From the cell containing the given text, extract its center point as [X, Y] coordinate. 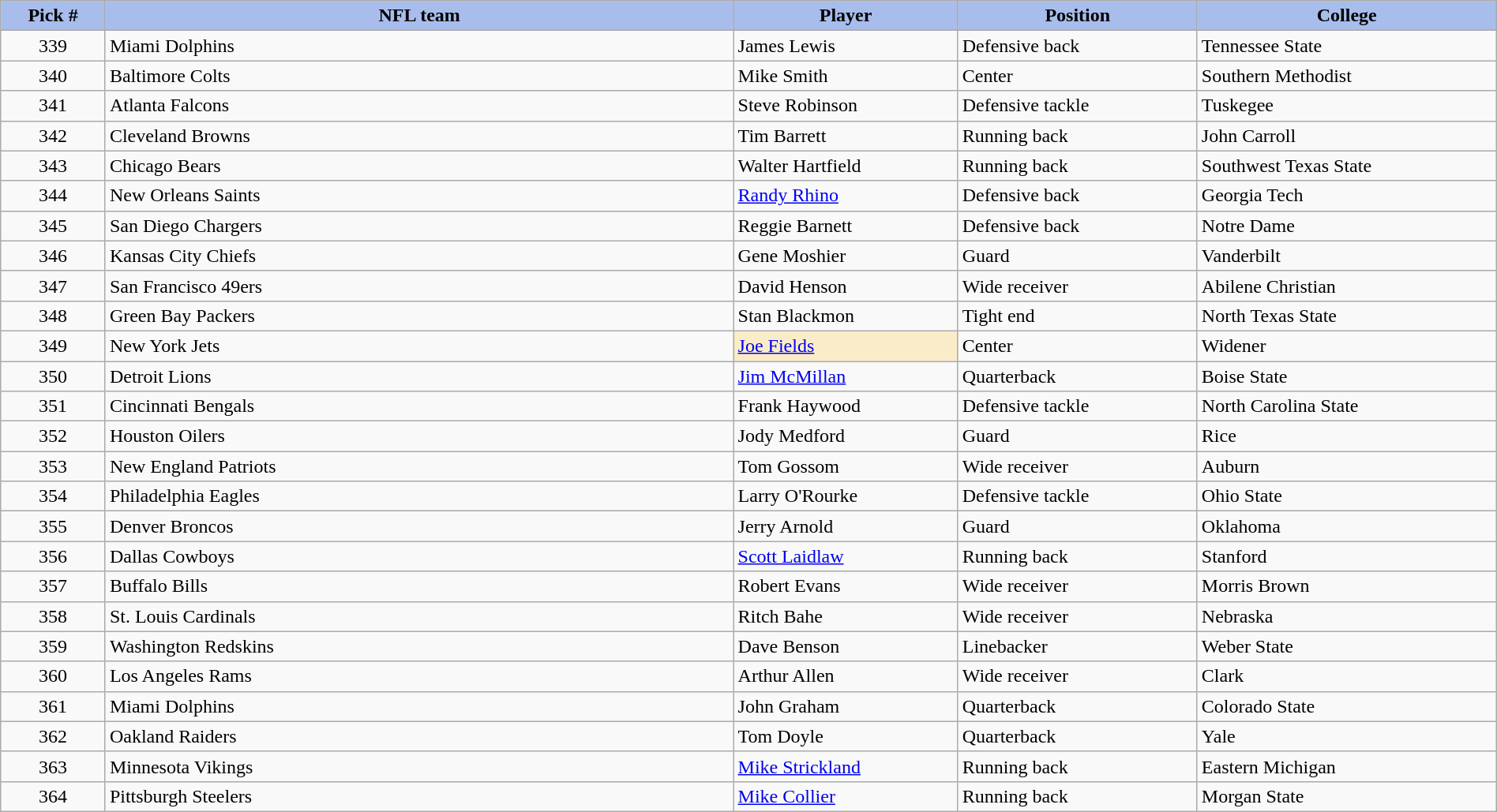
359 [54, 646]
Chicago Bears [419, 166]
Philadelphia Eagles [419, 496]
Mike Collier [846, 796]
Auburn [1347, 466]
Dallas Cowboys [419, 556]
College [1347, 16]
Minnesota Vikings [419, 766]
Jerry Arnold [846, 526]
Detroit Lions [419, 376]
Pick # [54, 16]
Gene Moshier [846, 256]
Ritch Bahe [846, 616]
358 [54, 616]
Clark [1347, 676]
351 [54, 406]
361 [54, 706]
349 [54, 346]
Arthur Allen [846, 676]
350 [54, 376]
Pittsburgh Steelers [419, 796]
North Texas State [1347, 316]
North Carolina State [1347, 406]
Cincinnati Bengals [419, 406]
362 [54, 736]
Tim Barrett [846, 136]
347 [54, 286]
Vanderbilt [1347, 256]
Boise State [1347, 376]
Widener [1347, 346]
348 [54, 316]
Larry O'Rourke [846, 496]
Weber State [1347, 646]
New York Jets [419, 346]
Notre Dame [1347, 226]
Southwest Texas State [1347, 166]
Rice [1347, 436]
Oklahoma [1347, 526]
Player [846, 16]
Yale [1347, 736]
Stanford [1347, 556]
Buffalo Bills [419, 586]
Position [1077, 16]
Georgia Tech [1347, 196]
345 [54, 226]
339 [54, 46]
David Henson [846, 286]
Walter Hartfield [846, 166]
Kansas City Chiefs [419, 256]
Tight end [1077, 316]
340 [54, 76]
St. Louis Cardinals [419, 616]
352 [54, 436]
Abilene Christian [1347, 286]
357 [54, 586]
Mike Smith [846, 76]
355 [54, 526]
Robert Evans [846, 586]
Oakland Raiders [419, 736]
363 [54, 766]
Washington Redskins [419, 646]
Randy Rhino [846, 196]
Mike Strickland [846, 766]
Morris Brown [1347, 586]
New Orleans Saints [419, 196]
John Carroll [1347, 136]
Morgan State [1347, 796]
San Francisco 49ers [419, 286]
342 [54, 136]
Denver Broncos [419, 526]
John Graham [846, 706]
341 [54, 106]
New England Patriots [419, 466]
Colorado State [1347, 706]
Tom Doyle [846, 736]
364 [54, 796]
Steve Robinson [846, 106]
Stan Blackmon [846, 316]
360 [54, 676]
San Diego Chargers [419, 226]
Ohio State [1347, 496]
343 [54, 166]
353 [54, 466]
Jim McMillan [846, 376]
354 [54, 496]
Dave Benson [846, 646]
Jody Medford [846, 436]
Green Bay Packers [419, 316]
Nebraska [1347, 616]
Eastern Michigan [1347, 766]
Cleveland Browns [419, 136]
Southern Methodist [1347, 76]
Los Angeles Rams [419, 676]
344 [54, 196]
Linebacker [1077, 646]
Tom Gossom [846, 466]
Joe Fields [846, 346]
Tennessee State [1347, 46]
Baltimore Colts [419, 76]
Tuskegee [1347, 106]
Atlanta Falcons [419, 106]
356 [54, 556]
Scott Laidlaw [846, 556]
Frank Haywood [846, 406]
Houston Oilers [419, 436]
346 [54, 256]
James Lewis [846, 46]
Reggie Barnett [846, 226]
NFL team [419, 16]
